Output the (X, Y) coordinate of the center of the cell containing the given text.  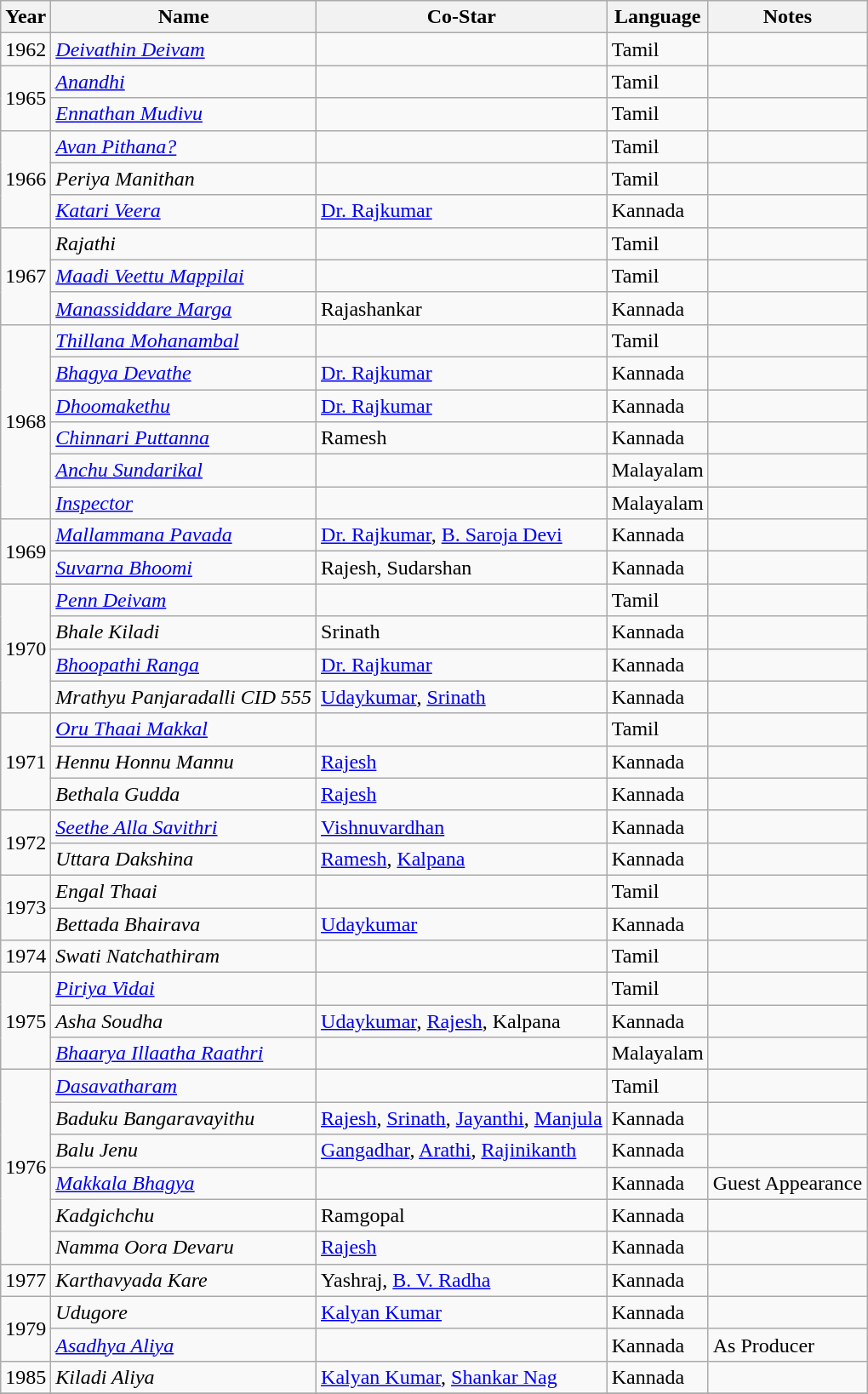
Dr. Rajkumar, B. Saroja Devi (462, 535)
1976 (26, 1167)
Year (26, 17)
Udugore (184, 1312)
Baduku Bangaravayithu (184, 1118)
Dhoomakethu (184, 406)
Bethala Gudda (184, 794)
1967 (26, 276)
Rajesh, Srinath, Jayanthi, Manjula (462, 1118)
1965 (26, 98)
1962 (26, 49)
Swati Natchathiram (184, 957)
1974 (26, 957)
Rajashankar (462, 308)
Manassiddare Marga (184, 308)
Chinnari Puttanna (184, 438)
1968 (26, 421)
Ramesh (462, 438)
Mrathyu Panjaradalli CID 555 (184, 697)
Penn Deivam (184, 600)
Piriya Vidai (184, 989)
Rajathi (184, 243)
1985 (26, 1377)
Kalyan Kumar, Shankar Nag (462, 1377)
Name (184, 17)
Avan Pithana? (184, 146)
Ennathan Mudivu (184, 114)
Vishnuvardhan (462, 826)
Notes (787, 17)
Asha Soudha (184, 1021)
Makkala Bhagya (184, 1183)
Kadgichchu (184, 1215)
1979 (26, 1328)
Co-Star (462, 17)
Uttara Dakshina (184, 859)
Periya Manithan (184, 179)
Gangadhar, Arathi, Rajinikanth (462, 1151)
Bhale Kiladi (184, 632)
Rajesh, Sudarshan (462, 568)
Bhaarya Illaatha Raathri (184, 1054)
1977 (26, 1280)
Anchu Sundarikal (184, 471)
Oru Thaai Makkal (184, 729)
Yashraj, B. V. Radha (462, 1280)
1973 (26, 907)
Karthavyada Kare (184, 1280)
Dasavatharam (184, 1086)
Language (657, 17)
Ramesh, Kalpana (462, 859)
Udaykumar, Srinath (462, 697)
Bettada Bhairava (184, 923)
Namma Oora Devaru (184, 1248)
Ramgopal (462, 1215)
Maadi Veettu Mappilai (184, 276)
Kiladi Aliya (184, 1377)
1966 (26, 179)
Seethe Alla Savithri (184, 826)
Asadhya Aliya (184, 1345)
Hennu Honnu Mannu (184, 762)
Suvarna Bhoomi (184, 568)
As Producer (787, 1345)
Bhagya Devathe (184, 373)
1969 (26, 551)
Guest Appearance (787, 1183)
1970 (26, 648)
1975 (26, 1021)
Udaykumar (462, 923)
Anandhi (184, 82)
Deivathin Deivam (184, 49)
Srinath (462, 632)
Balu Jenu (184, 1151)
Inspector (184, 503)
Mallammana Pavada (184, 535)
Katari Veera (184, 211)
Kalyan Kumar (462, 1312)
Engal Thaai (184, 891)
1972 (26, 843)
1971 (26, 762)
Udaykumar, Rajesh, Kalpana (462, 1021)
Thillana Mohanambal (184, 340)
Bhoopathi Ranga (184, 665)
